Scan for the cell matching the given text and deliver its (X, Y) coordinate at center. 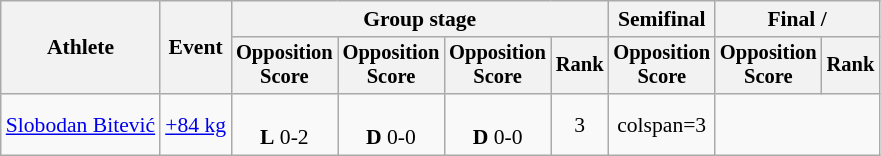
Group stage (420, 19)
L 0-2 (284, 124)
Athlete (80, 48)
colspan=3 (662, 124)
Semifinal (662, 19)
Slobodan Bitević (80, 124)
+84 kg (196, 124)
3 (580, 124)
Final / (797, 19)
Event (196, 48)
